Find where the given text appears and provide that cell's center as [X, Y] coordinate. 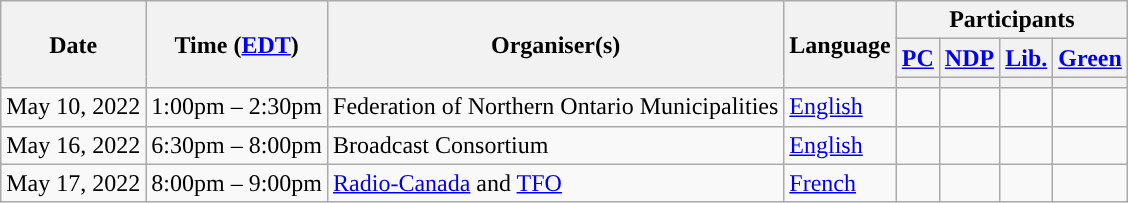
Participants [1012, 20]
Lib. [1026, 58]
Broadcast Consortium [556, 145]
French [840, 183]
Date [74, 44]
May 10, 2022 [74, 107]
Green [1090, 58]
May 16, 2022 [74, 145]
Radio-Canada and TFO [556, 183]
Organiser(s) [556, 44]
Language [840, 44]
Federation of Northern Ontario Municipalities [556, 107]
8:00pm – 9:00pm [237, 183]
May 17, 2022 [74, 183]
Time (EDT) [237, 44]
NDP [969, 58]
PC [918, 58]
6:30pm – 8:00pm [237, 145]
1:00pm – 2:30pm [237, 107]
